Determine the [X, Y] coordinate at the center of the cell enclosing the given text.  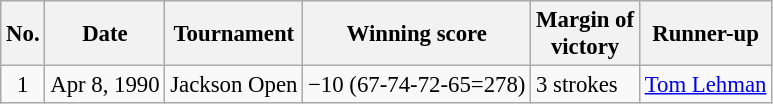
Date [105, 34]
3 strokes [586, 85]
Runner-up [705, 34]
Margin ofvictory [586, 34]
Tom Lehman [705, 85]
Tournament [234, 34]
Jackson Open [234, 85]
Apr 8, 1990 [105, 85]
No. [23, 34]
1 [23, 85]
−10 (67-74-72-65=278) [417, 85]
Winning score [417, 34]
